Determine the [x, y] coordinate at the center of the cell enclosing the given text.  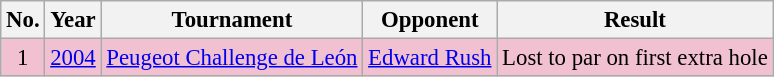
Opponent [430, 20]
No. [23, 20]
Peugeot Challenge de León [232, 58]
1 [23, 58]
Result [635, 20]
2004 [73, 58]
Year [73, 20]
Edward Rush [430, 58]
Tournament [232, 20]
Lost to par on first extra hole [635, 58]
